Find where the given text appears and provide that cell's center as (x, y) coordinate. 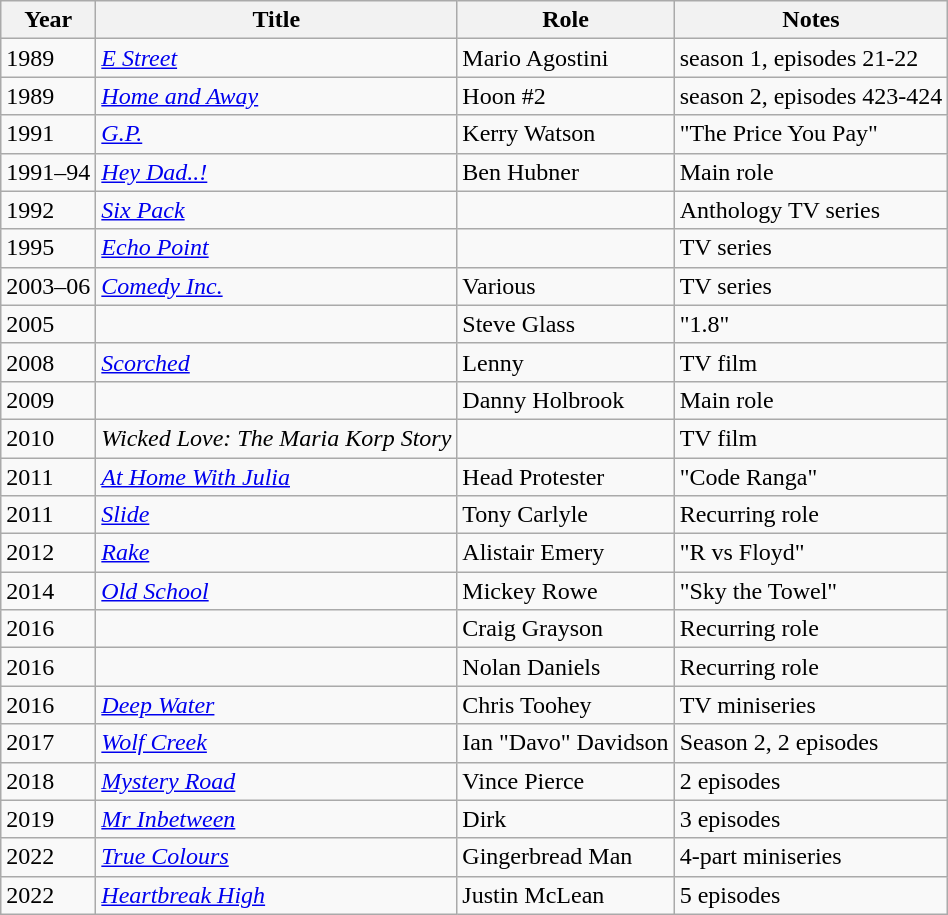
Hoon #2 (566, 96)
Home and Away (276, 96)
Heartbreak High (276, 895)
Kerry Watson (566, 134)
2018 (48, 781)
At Home With Julia (276, 477)
2009 (48, 400)
Mr Inbetween (276, 819)
Mystery Road (276, 781)
Dirk (566, 819)
season 2, episodes 423-424 (811, 96)
Six Pack (276, 210)
Head Protester (566, 477)
TV miniseries (811, 705)
2017 (48, 743)
"Code Ranga" (811, 477)
E Street (276, 58)
2012 (48, 553)
Season 2, 2 episodes (811, 743)
Wolf Creek (276, 743)
4-part miniseries (811, 857)
Ben Hubner (566, 172)
True Colours (276, 857)
Gingerbread Man (566, 857)
Mario Agostini (566, 58)
Vince Pierce (566, 781)
season 1, episodes 21-22 (811, 58)
2 episodes (811, 781)
"Sky the Towel" (811, 591)
Echo Point (276, 248)
Nolan Daniels (566, 667)
Steve Glass (566, 324)
Deep Water (276, 705)
Chris Toohey (566, 705)
2019 (48, 819)
3 episodes (811, 819)
Justin McLean (566, 895)
Old School (276, 591)
2005 (48, 324)
Title (276, 20)
1991–94 (48, 172)
1995 (48, 248)
Scorched (276, 362)
1991 (48, 134)
Alistair Emery (566, 553)
2014 (48, 591)
5 episodes (811, 895)
Lenny (566, 362)
Wicked Love: The Maria Korp Story (276, 438)
Year (48, 20)
"R vs Floyd" (811, 553)
Anthology TV series (811, 210)
G.P. (276, 134)
Ian "Davo" Davidson (566, 743)
Comedy Inc. (276, 286)
2010 (48, 438)
2008 (48, 362)
"1.8" (811, 324)
Slide (276, 515)
Danny Holbrook (566, 400)
Tony Carlyle (566, 515)
2003–06 (48, 286)
Mickey Rowe (566, 591)
"The Price You Pay" (811, 134)
Role (566, 20)
Notes (811, 20)
Hey Dad..! (276, 172)
Rake (276, 553)
Various (566, 286)
1992 (48, 210)
Craig Grayson (566, 629)
